Determine the (X, Y) coordinate at the center of the cell enclosing the given text.  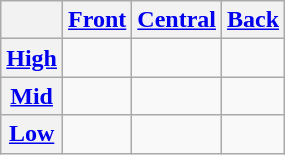
Back (254, 20)
High (32, 58)
Mid (32, 96)
Central (177, 20)
Front (98, 20)
Low (32, 134)
